Return [X, Y] of the center of cell containing provided text 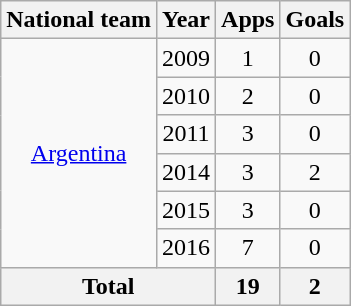
Argentina [79, 153]
19 [248, 286]
2014 [186, 172]
Year [186, 20]
Total [108, 286]
Goals [315, 20]
1 [248, 58]
7 [248, 248]
Apps [248, 20]
2011 [186, 134]
National team [79, 20]
2010 [186, 96]
2009 [186, 58]
2016 [186, 248]
2015 [186, 210]
